Provide the (x, y) coordinate of the cell's center where the given text is located.  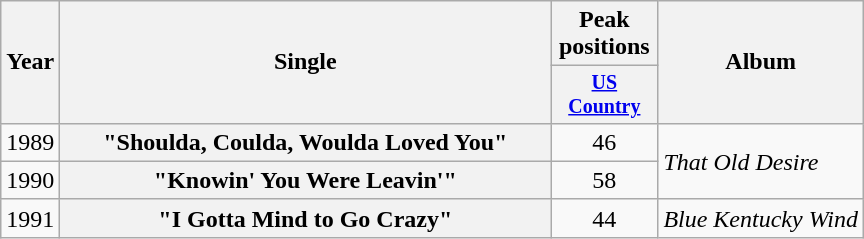
"Shoulda, Coulda, Woulda Loved You" (306, 142)
1991 (30, 218)
1990 (30, 180)
Peak positions (604, 34)
Single (306, 62)
Album (761, 62)
Blue Kentucky Wind (761, 218)
"Knowin' You Were Leavin'" (306, 180)
58 (604, 180)
US Country (604, 94)
46 (604, 142)
"I Gotta Mind to Go Crazy" (306, 218)
1989 (30, 142)
44 (604, 218)
Year (30, 62)
That Old Desire (761, 161)
